For the text-containing cell, return its midpoint in (X, Y) coordinate format. 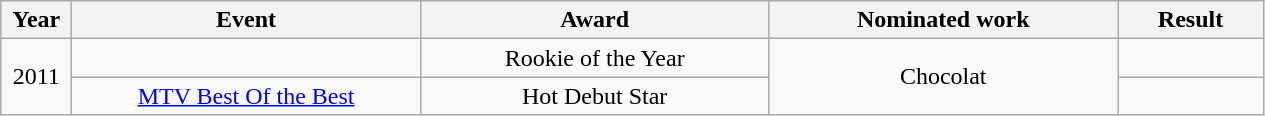
Nominated work (944, 20)
Hot Debut Star (594, 96)
MTV Best Of the Best (246, 96)
Result (1191, 20)
2011 (36, 77)
Rookie of the Year (594, 58)
Chocolat (944, 77)
Year (36, 20)
Award (594, 20)
Event (246, 20)
